Locate the cell with the specified text and output its [x, y] center coordinate. 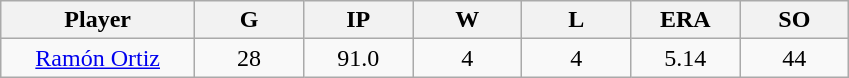
W [468, 20]
IP [358, 20]
28 [250, 58]
44 [794, 58]
Player [98, 20]
G [250, 20]
91.0 [358, 58]
5.14 [686, 58]
Ramón Ortiz [98, 58]
ERA [686, 20]
SO [794, 20]
L [576, 20]
